Determine the [x, y] coordinate at the center of the cell enclosing the given text.  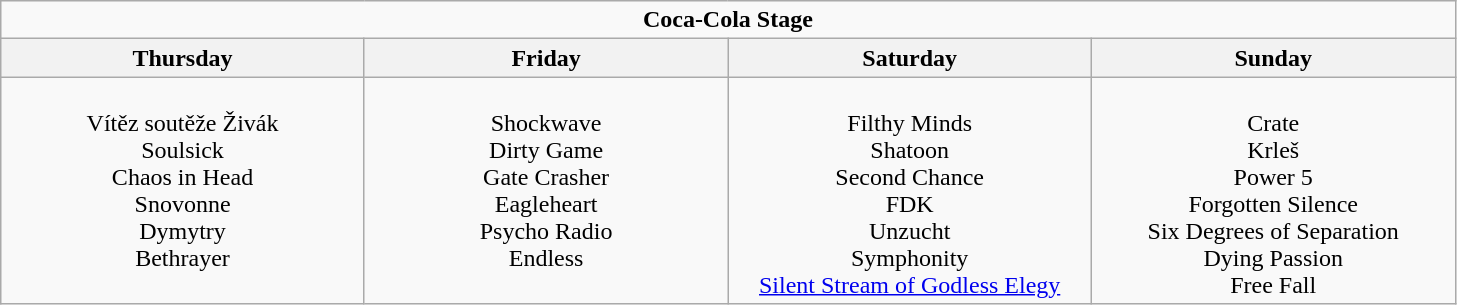
Vítěz soutěže Živák Soulsick Chaos in Head Snovonne Dymytry Bethrayer [183, 190]
Filthy Minds Shatoon Second Chance FDK Unzucht Symphonity Silent Stream of Godless Elegy [910, 190]
Coca-Cola Stage [728, 20]
Friday [546, 58]
Saturday [910, 58]
Crate Krleš Power 5 Forgotten Silence Six Degrees of Separation Dying Passion Free Fall [1273, 190]
Thursday [183, 58]
Sunday [1273, 58]
Shockwave Dirty Game Gate Crasher Eagleheart Psycho Radio Endless [546, 190]
